For the text-containing cell, return its midpoint in (X, Y) coordinate format. 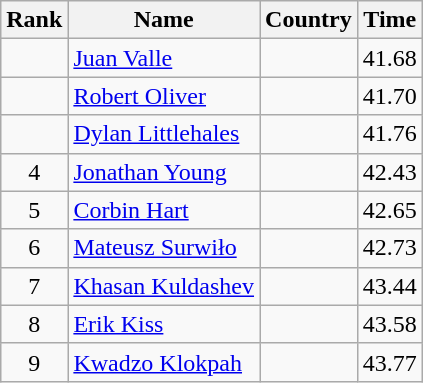
7 (34, 286)
Corbin Hart (164, 210)
Juan Valle (164, 58)
8 (34, 324)
41.70 (390, 96)
Dylan Littlehales (164, 134)
Name (164, 20)
41.68 (390, 58)
Time (390, 20)
Country (309, 20)
Jonathan Young (164, 172)
42.73 (390, 248)
6 (34, 248)
Khasan Kuldashev (164, 286)
Kwadzo Klokpah (164, 362)
43.44 (390, 286)
5 (34, 210)
41.76 (390, 134)
Robert Oliver (164, 96)
Rank (34, 20)
9 (34, 362)
Erik Kiss (164, 324)
43.77 (390, 362)
43.58 (390, 324)
4 (34, 172)
42.65 (390, 210)
Mateusz Surwiło (164, 248)
42.43 (390, 172)
